Identify which cell holds the provided text, then report its (X, Y) central coordinate. 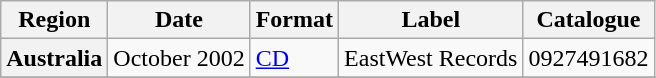
EastWest Records (431, 58)
0927491682 (588, 58)
Format (294, 20)
Region (54, 20)
Australia (54, 58)
October 2002 (179, 58)
Catalogue (588, 20)
CD (294, 58)
Date (179, 20)
Label (431, 20)
